Find where the given text appears and provide that cell's center as (X, Y) coordinate. 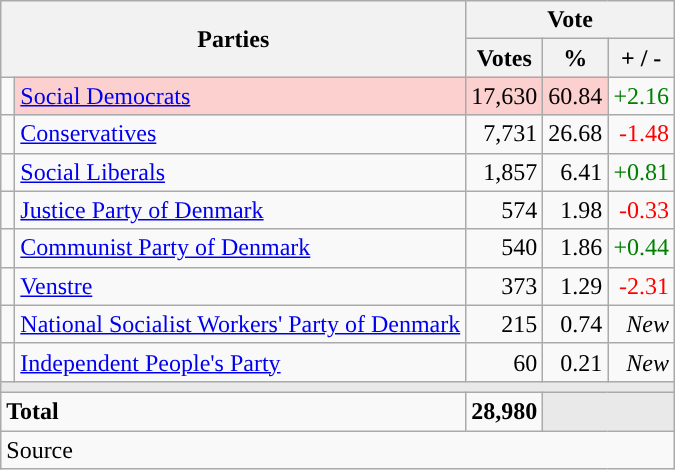
+0.44 (642, 248)
60 (504, 362)
6.41 (576, 172)
0.74 (576, 324)
Independent People's Party (240, 362)
Total (234, 411)
Parties (234, 39)
26.68 (576, 134)
17,630 (504, 96)
-0.33 (642, 210)
National Socialist Workers' Party of Denmark (240, 324)
Votes (504, 58)
Communist Party of Denmark (240, 248)
Conservatives (240, 134)
1.29 (576, 286)
Vote (570, 20)
7,731 (504, 134)
540 (504, 248)
1,857 (504, 172)
-2.31 (642, 286)
-1.48 (642, 134)
+0.81 (642, 172)
+2.16 (642, 96)
215 (504, 324)
Justice Party of Denmark (240, 210)
Social Democrats (240, 96)
Source (338, 449)
373 (504, 286)
28,980 (504, 411)
0.21 (576, 362)
Venstre (240, 286)
574 (504, 210)
1.86 (576, 248)
1.98 (576, 210)
% (576, 58)
60.84 (576, 96)
+ / - (642, 58)
Social Liberals (240, 172)
